Determine the [X, Y] coordinate at the center of the cell enclosing the given text.  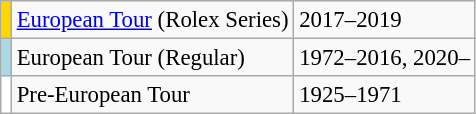
2017–2019 [384, 20]
European Tour (Rolex Series) [152, 20]
1972–2016, 2020– [384, 58]
European Tour (Regular) [152, 58]
1925–1971 [384, 95]
Pre-European Tour [152, 95]
